Scan for the cell matching the given text and deliver its (x, y) coordinate at center. 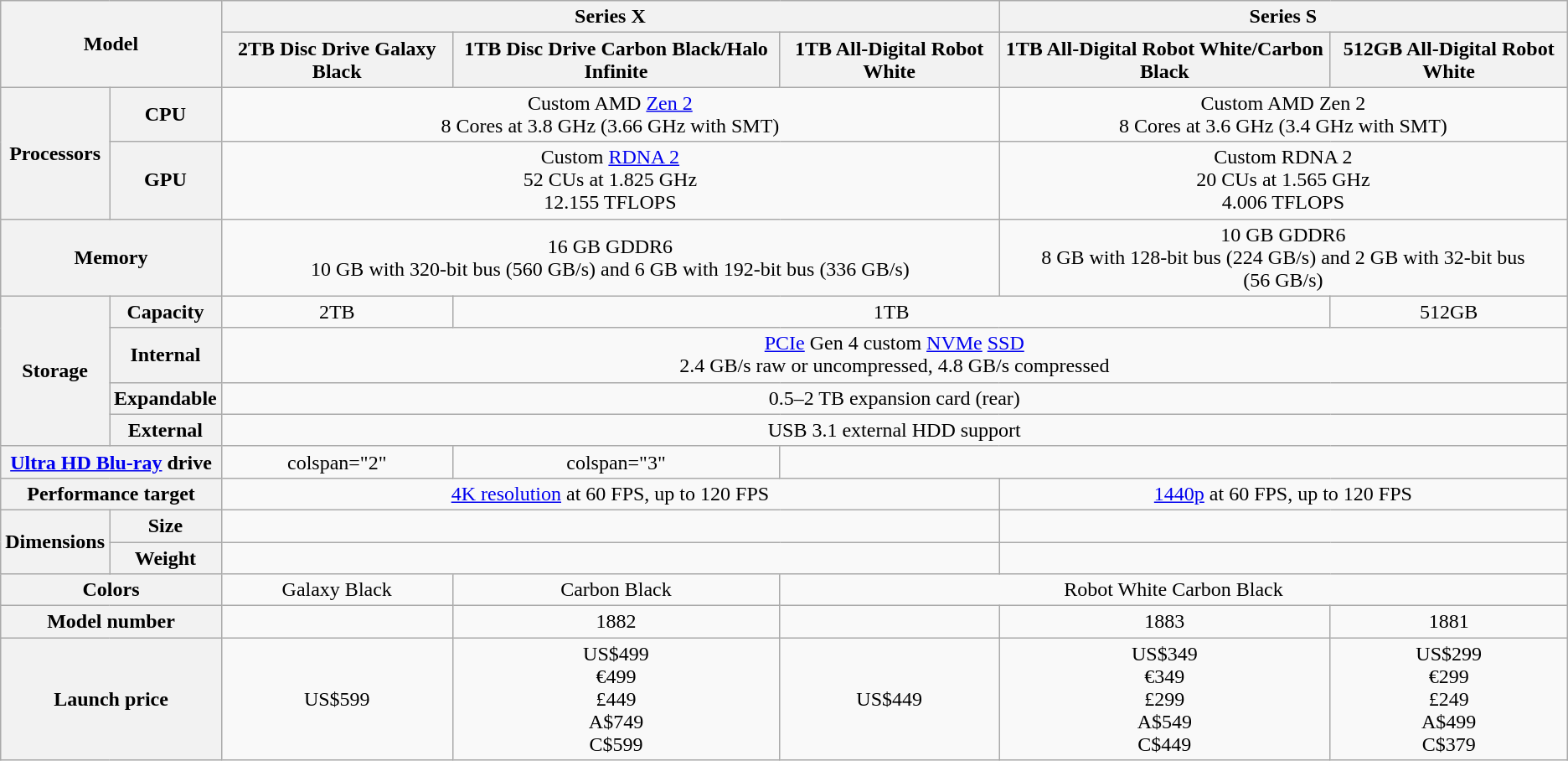
Expandable (165, 398)
Custom AMD Zen 28 Cores at 3.8 GHz (3.66 GHz with SMT) (610, 114)
1TB Disc Drive Carbon Black/Halo Infinite (616, 60)
16 GB GDDR610 GB with 320-bit bus (560 GB/s) and 6 GB with 192-bit bus (336 GB/s) (610, 257)
1TB (891, 312)
1TB All-Digital Robot White (890, 60)
1440p at 60 FPS, up to 120 FPS (1283, 494)
Ultra HD Blu-ray drive (111, 462)
USB 3.1 external HDD support (895, 430)
10 GB GDDR68 GB with 128-bit bus (224 GB/s) and 2 GB with 32-bit bus (56 GB/s) (1283, 257)
CPU (165, 114)
Launch price (111, 699)
1882 (616, 622)
Model (111, 44)
US$599 (337, 699)
Dimensions (55, 541)
colspan="3" (616, 462)
Model number (111, 622)
Custom RDNA 220 CUs at 1.565 GHz4.006 TFLOPS (1283, 180)
Series S (1283, 17)
2TB Disc Drive Galaxy Black (337, 60)
External (165, 430)
Robot White Carbon Black (1173, 590)
4K resolution at 60 FPS, up to 120 FPS (610, 494)
1TB All-Digital Robot White/Carbon Black (1164, 60)
Size (165, 525)
Custom AMD Zen 28 Cores at 3.6 GHz (3.4 GHz with SMT) (1283, 114)
1881 (1449, 622)
Carbon Black (616, 590)
Storage (55, 370)
US$349€349£299A$549C$449 (1164, 699)
US$299€299£249A$499C$379 (1449, 699)
Series X (610, 17)
512GB (1449, 312)
Weight (165, 557)
Galaxy Black (337, 590)
2TB (337, 312)
US$449 (890, 699)
Colors (111, 590)
PCIe Gen 4 custom NVMe SSD2.4 GB/s raw or uncompressed, 4.8 GB/s compressed (895, 355)
Internal (165, 355)
colspan="2" (337, 462)
Memory (111, 257)
Performance target (111, 494)
Processors (55, 153)
512GB All-Digital Robot White (1449, 60)
1883 (1164, 622)
Capacity (165, 312)
0.5–2 TB expansion card (rear) (895, 398)
US$499€499£449A$749C$599 (616, 699)
GPU (165, 180)
Custom RDNA 252 CUs at 1.825 GHz12.155 TFLOPS (610, 180)
